Return the (x, y) coordinate for the center point of the cell that contains the specified text.  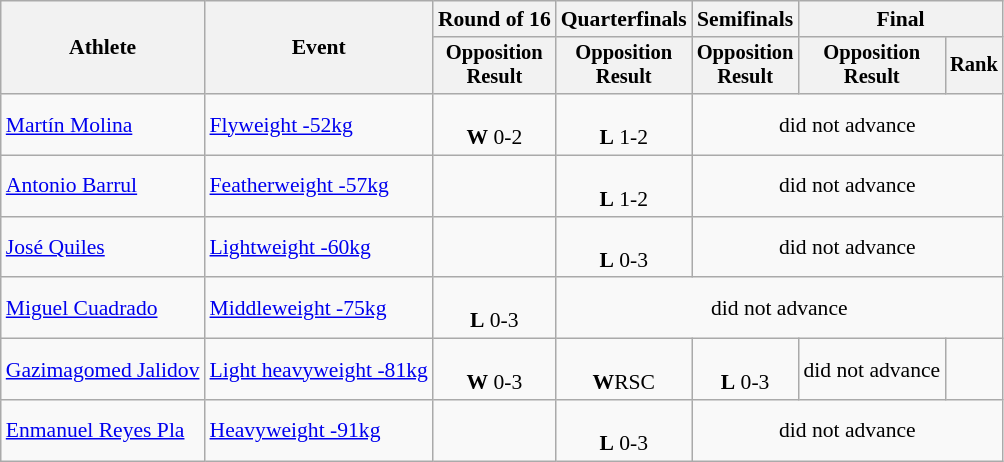
Gazimagomed Jalidov (103, 370)
Flyweight -52kg (319, 124)
Event (319, 48)
W 0-2 (494, 124)
Featherweight -57kg (319, 186)
Final (900, 19)
Quarterfinals (624, 19)
Semifinals (746, 19)
Enmanuel Reyes Pla (103, 430)
Antonio Barrul (103, 186)
Martín Molina (103, 124)
WRSC (624, 370)
Miguel Cuadrado (103, 308)
José Quiles (103, 248)
Round of 16 (494, 19)
Light heavyweight -81kg (319, 370)
Athlete (103, 48)
Rank (974, 66)
Heavyweight -91kg (319, 430)
W 0-3 (494, 370)
Lightweight -60kg (319, 248)
Middleweight -75kg (319, 308)
